Output the (x, y) coordinate of the center of the cell containing the given text.  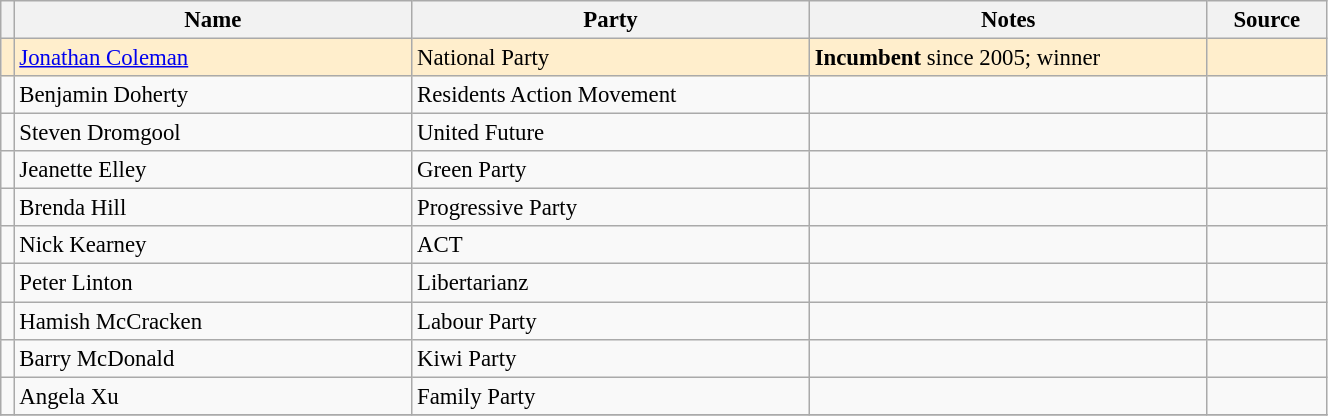
Barry McDonald (213, 358)
Angela Xu (213, 396)
Residents Action Movement (611, 95)
Peter Linton (213, 283)
Notes (1008, 20)
Benjamin Doherty (213, 95)
Party (611, 20)
Name (213, 20)
Family Party (611, 396)
Incumbent since 2005; winner (1008, 58)
Kiwi Party (611, 358)
Jonathan Coleman (213, 58)
Labour Party (611, 321)
Source (1266, 20)
Hamish McCracken (213, 321)
Progressive Party (611, 208)
Nick Kearney (213, 245)
Brenda Hill (213, 208)
Green Party (611, 170)
National Party (611, 58)
Libertarianz (611, 283)
ACT (611, 245)
Jeanette Elley (213, 170)
Steven Dromgool (213, 133)
United Future (611, 133)
